Return [X, Y] of the center of cell containing provided text 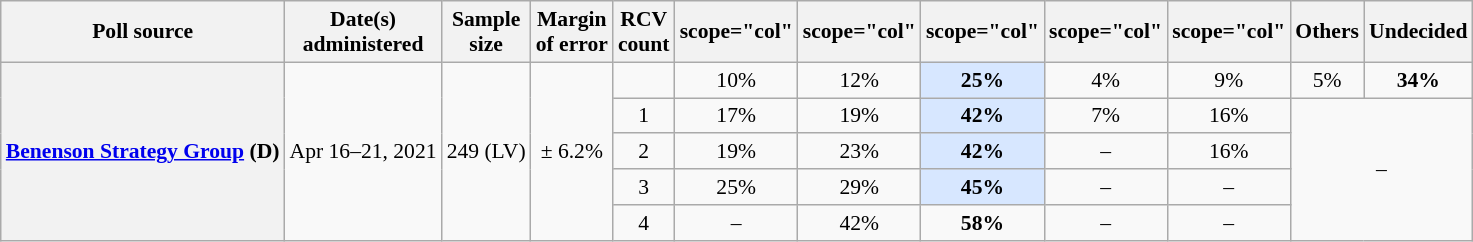
58% [982, 223]
± 6.2% [572, 151]
4 [644, 223]
Apr 16–21, 2021 [364, 151]
23% [860, 152]
RCVcount [644, 32]
Others [1327, 32]
7% [1106, 116]
4% [1106, 80]
3 [644, 187]
9% [1228, 80]
34% [1418, 80]
10% [736, 80]
Date(s)administered [364, 32]
12% [860, 80]
Undecided [1418, 32]
17% [736, 116]
5% [1327, 80]
Poll source [143, 32]
1 [644, 116]
45% [982, 187]
29% [860, 187]
Samplesize [486, 32]
Benenson Strategy Group (D) [143, 151]
Marginof error [572, 32]
249 (LV) [486, 151]
2 [644, 152]
